Locate the cell with the specified text and output its (x, y) center coordinate. 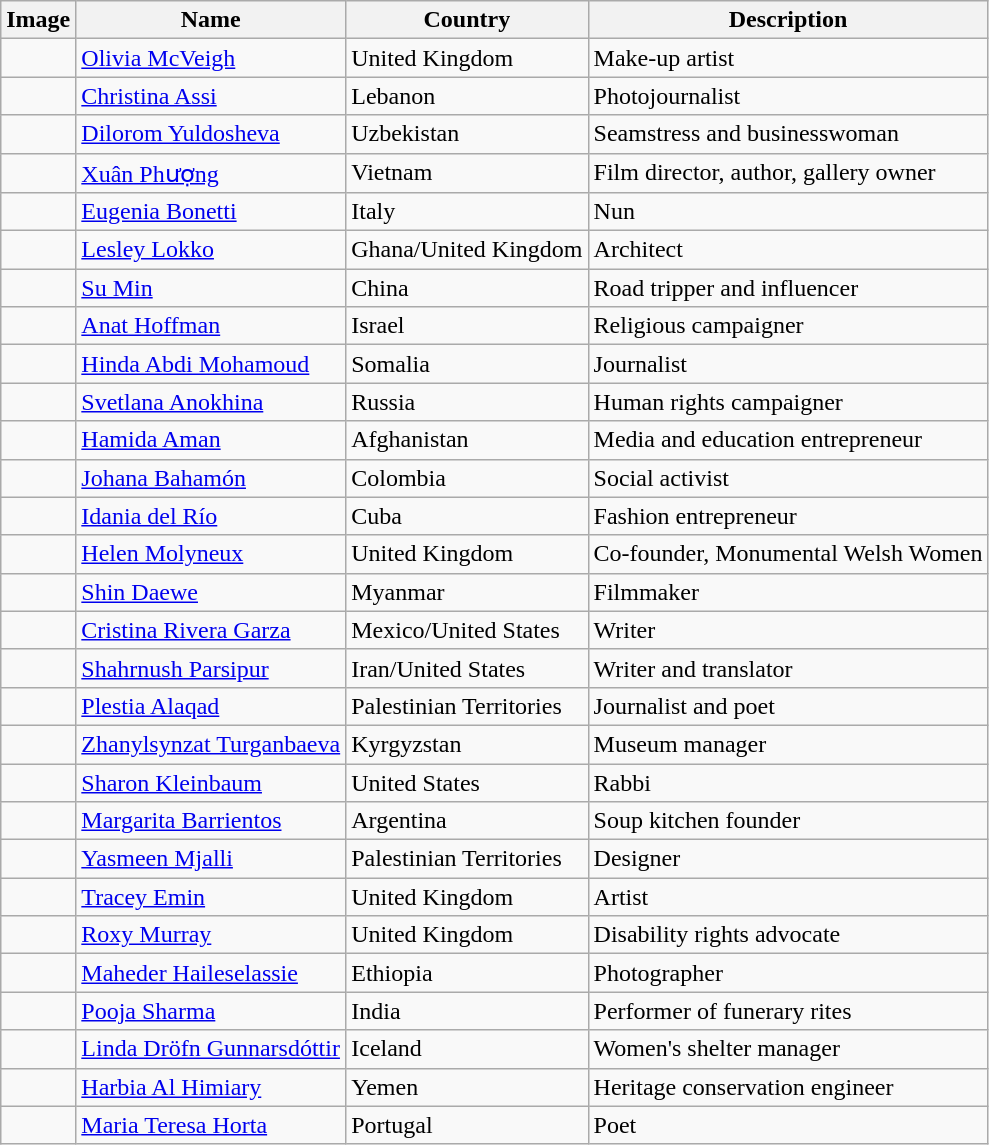
Roxy Murray (211, 935)
Ghana/United Kingdom (467, 250)
Nun (788, 212)
Iran/United States (467, 668)
Israel (467, 326)
Uzbekistan (467, 134)
Religious campaigner (788, 326)
Film director, author, gallery owner (788, 173)
Iceland (467, 1049)
Zhanylsynzat Turganbaeva (211, 744)
Svetlana Anokhina (211, 402)
Artist (788, 897)
Yemen (467, 1087)
Dilorom Yuldosheva (211, 134)
Eugenia Bonetti (211, 212)
Make-up artist (788, 58)
Pooja Sharma (211, 1011)
India (467, 1011)
Museum manager (788, 744)
Shin Daewe (211, 592)
Rabbi (788, 783)
Argentina (467, 821)
United States (467, 783)
Ethiopia (467, 973)
Vietnam (467, 173)
Harbia Al Himiary (211, 1087)
Description (788, 20)
Colombia (467, 478)
Social activist (788, 478)
Fashion entrepreneur (788, 516)
Johana Bahamón (211, 478)
Margarita Barrientos (211, 821)
Heritage conservation engineer (788, 1087)
Image (38, 20)
Plestia Alaqad (211, 706)
Idania del Río (211, 516)
Lebanon (467, 96)
Hamida Aman (211, 440)
Writer (788, 630)
Kyrgyzstan (467, 744)
Soup kitchen founder (788, 821)
Cuba (467, 516)
Somalia (467, 364)
Lesley Lokko (211, 250)
Mexico/United States (467, 630)
Linda Dröfn Gunnarsdóttir (211, 1049)
Anat Hoffman (211, 326)
Journalist (788, 364)
Afghanistan (467, 440)
Helen Molyneux (211, 554)
Maheder Haileselassie (211, 973)
Christina Assi (211, 96)
Xuân Phượng (211, 173)
Media and education entrepreneur (788, 440)
Photographer (788, 973)
Italy (467, 212)
Writer and translator (788, 668)
Poet (788, 1125)
Sharon Kleinbaum (211, 783)
Co-founder, Monumental Welsh Women (788, 554)
Seamstress and businesswoman (788, 134)
Shahrnush Parsipur (211, 668)
Architect (788, 250)
Human rights campaigner (788, 402)
Performer of funerary rites (788, 1011)
Disability rights advocate (788, 935)
Country (467, 20)
Hinda Abdi Mohamoud (211, 364)
Tracey Emin (211, 897)
Maria Teresa Horta (211, 1125)
Women's shelter manager (788, 1049)
Road tripper and influencer (788, 288)
China (467, 288)
Myanmar (467, 592)
Filmmaker (788, 592)
Designer (788, 859)
Photojournalist (788, 96)
Su Min (211, 288)
Cristina Rivera Garza (211, 630)
Journalist and poet (788, 706)
Russia (467, 402)
Yasmeen Mjalli (211, 859)
Portugal (467, 1125)
Olivia McVeigh (211, 58)
Name (211, 20)
